Return the (x, y) coordinate for the center point of the cell that contains the specified text.  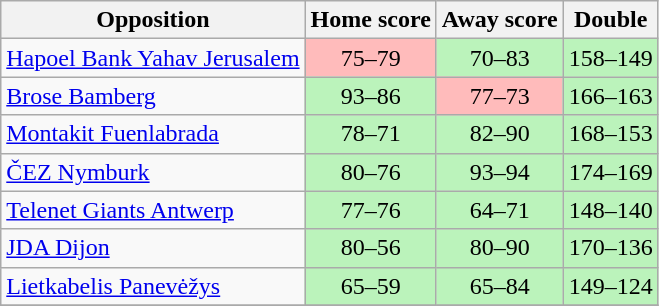
Telenet Giants Antwerp (153, 210)
Opposition (153, 20)
149–124 (610, 286)
80–90 (500, 248)
Double (610, 20)
80–76 (370, 172)
70–83 (500, 58)
Hapoel Bank Yahav Jerusalem (153, 58)
64–71 (500, 210)
148–140 (610, 210)
ČEZ Nymburk (153, 172)
80–56 (370, 248)
75–79 (370, 58)
Home score (370, 20)
82–90 (500, 134)
174–169 (610, 172)
65–84 (500, 286)
93–94 (500, 172)
Brose Bamberg (153, 96)
JDA Dijon (153, 248)
Away score (500, 20)
77–73 (500, 96)
166–163 (610, 96)
Lietkabelis Panevėžys (153, 286)
93–86 (370, 96)
168–153 (610, 134)
65–59 (370, 286)
170–136 (610, 248)
78–71 (370, 134)
77–76 (370, 210)
Montakit Fuenlabrada (153, 134)
158–149 (610, 58)
